Capture the cell that displays the provided text and extract its (x, y) central coordinate. 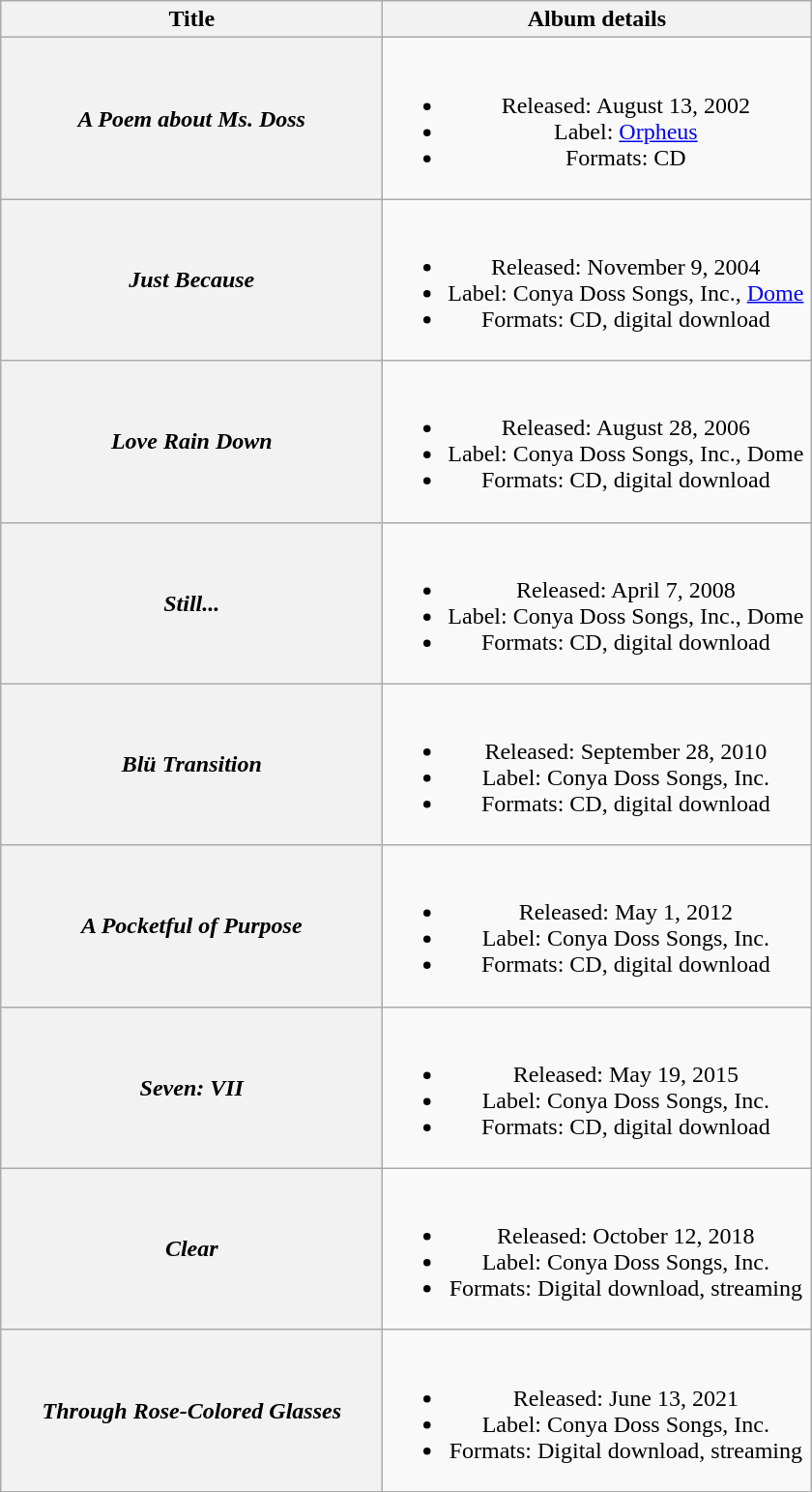
Title (191, 19)
Released: June 13, 2021Label: Conya Doss Songs, Inc.Formats: Digital download, streaming (597, 1410)
Released: May 1, 2012Label: Conya Doss Songs, Inc.Formats: CD, digital download (597, 926)
Clear (191, 1249)
Still... (191, 603)
A Poem about Ms. Doss (191, 118)
Released: October 12, 2018Label: Conya Doss Songs, Inc.Formats: Digital download, streaming (597, 1249)
Released: August 13, 2002Label: OrpheusFormats: CD (597, 118)
Through Rose-Colored Glasses (191, 1410)
Seven: VII (191, 1087)
Love Rain Down (191, 441)
Just Because (191, 280)
Released: August 28, 2006Label: Conya Doss Songs, Inc., DomeFormats: CD, digital download (597, 441)
Released: November 9, 2004Label: Conya Doss Songs, Inc., DomeFormats: CD, digital download (597, 280)
Released: September 28, 2010Label: Conya Doss Songs, Inc.Formats: CD, digital download (597, 764)
Blü Transition (191, 764)
Album details (597, 19)
Released: May 19, 2015Label: Conya Doss Songs, Inc.Formats: CD, digital download (597, 1087)
Released: April 7, 2008Label: Conya Doss Songs, Inc., DomeFormats: CD, digital download (597, 603)
A Pocketful of Purpose (191, 926)
